For the text-containing cell, return its midpoint in [x, y] coordinate format. 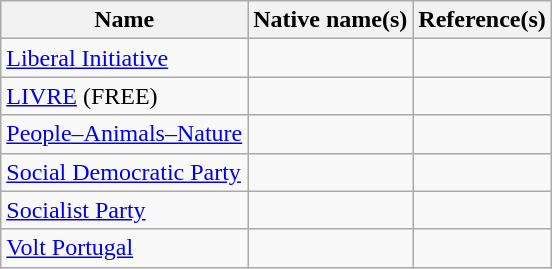
People–Animals–Nature [124, 134]
Reference(s) [482, 20]
Name [124, 20]
Socialist Party [124, 210]
Liberal Initiative [124, 58]
Social Democratic Party [124, 172]
Native name(s) [330, 20]
Volt Portugal [124, 248]
LIVRE (FREE) [124, 96]
